Identify which cell holds the provided text, then report its (X, Y) central coordinate. 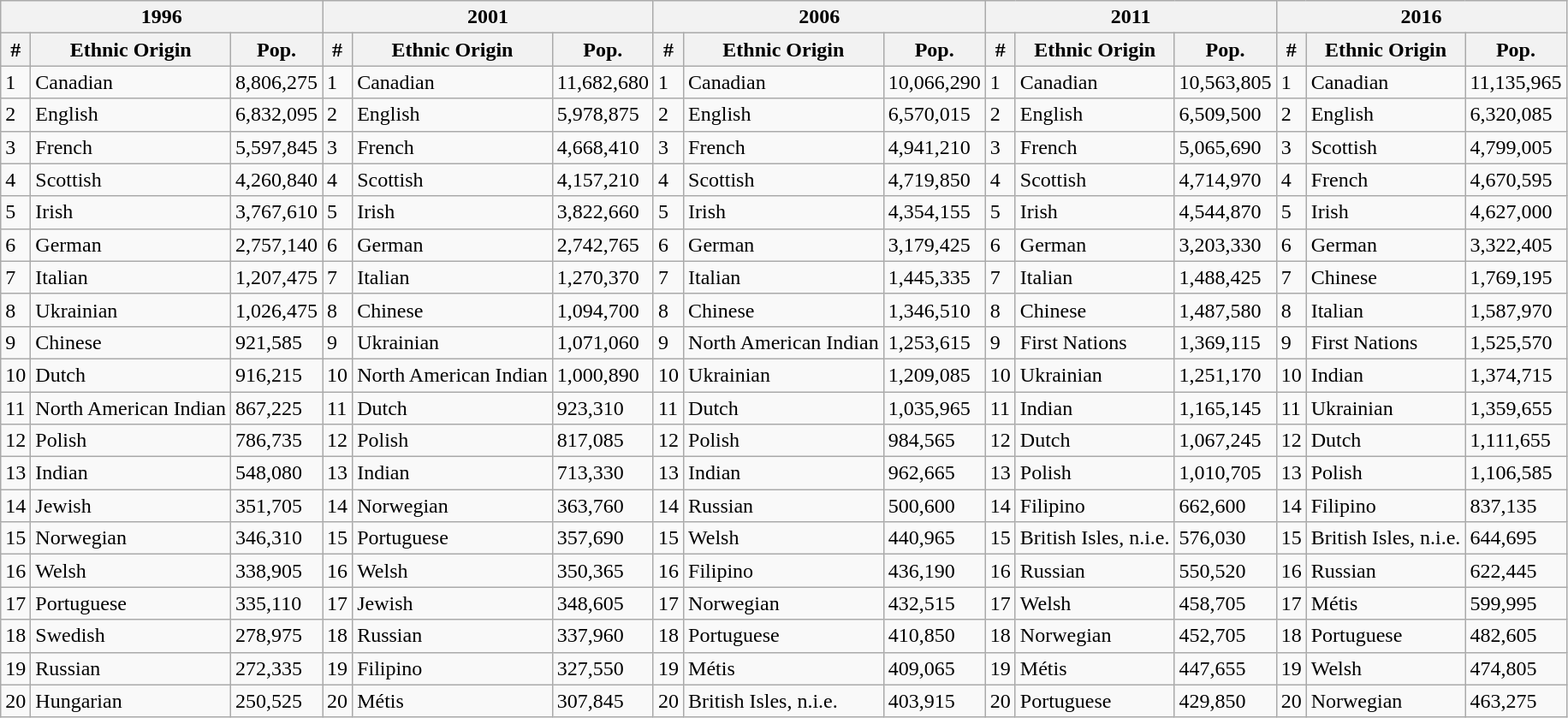
350,365 (603, 571)
4,670,595 (1516, 180)
1,587,970 (1516, 310)
1,445,335 (935, 277)
5,065,690 (1226, 147)
3,179,425 (935, 245)
1,071,060 (603, 342)
1,270,370 (603, 277)
3,822,660 (603, 212)
436,190 (935, 571)
622,445 (1516, 571)
662,600 (1226, 506)
4,719,850 (935, 180)
4,354,155 (935, 212)
1,010,705 (1226, 473)
2006 (819, 17)
1,251,170 (1226, 375)
923,310 (603, 408)
Swedish (131, 636)
272,335 (276, 668)
4,260,840 (276, 180)
357,690 (603, 538)
4,799,005 (1516, 147)
916,215 (276, 375)
1,525,570 (1516, 342)
410,850 (935, 636)
1,106,585 (1516, 473)
867,225 (276, 408)
432,515 (935, 603)
10,066,290 (935, 82)
1,000,890 (603, 375)
5,597,845 (276, 147)
6,509,500 (1226, 115)
6,320,085 (1516, 115)
837,135 (1516, 506)
3,203,330 (1226, 245)
447,655 (1226, 668)
1,067,245 (1226, 441)
1,035,965 (935, 408)
1,359,655 (1516, 408)
338,905 (276, 571)
250,525 (276, 701)
644,695 (1516, 538)
1,488,425 (1226, 277)
8,806,275 (276, 82)
1996 (162, 17)
4,157,210 (603, 180)
346,310 (276, 538)
348,605 (603, 603)
2016 (1421, 17)
4,544,870 (1226, 212)
10,563,805 (1226, 82)
327,550 (603, 668)
921,585 (276, 342)
1,346,510 (935, 310)
500,600 (935, 506)
458,705 (1226, 603)
337,960 (603, 636)
576,030 (1226, 538)
2,742,765 (603, 245)
278,975 (276, 636)
11,682,680 (603, 82)
3,322,405 (1516, 245)
2011 (1131, 17)
3,767,610 (276, 212)
962,665 (935, 473)
984,565 (935, 441)
4,668,410 (603, 147)
2,757,140 (276, 245)
550,520 (1226, 571)
1,094,700 (603, 310)
1,111,655 (1516, 441)
1,026,475 (276, 310)
6,570,015 (935, 115)
403,915 (935, 701)
1,769,195 (1516, 277)
409,065 (935, 668)
1,165,145 (1226, 408)
548,080 (276, 473)
4,714,970 (1226, 180)
452,705 (1226, 636)
1,253,615 (935, 342)
4,627,000 (1516, 212)
429,850 (1226, 701)
817,085 (603, 441)
335,110 (276, 603)
440,965 (935, 538)
1,369,115 (1226, 342)
307,845 (603, 701)
482,605 (1516, 636)
786,735 (276, 441)
1,374,715 (1516, 375)
Hungarian (131, 701)
351,705 (276, 506)
1,207,475 (276, 277)
2001 (488, 17)
363,760 (603, 506)
463,275 (1516, 701)
1,487,580 (1226, 310)
5,978,875 (603, 115)
599,995 (1516, 603)
4,941,210 (935, 147)
474,805 (1516, 668)
1,209,085 (935, 375)
11,135,965 (1516, 82)
6,832,095 (276, 115)
713,330 (603, 473)
